Extract the (x, y) coordinate from the center of the cell holding the provided text.  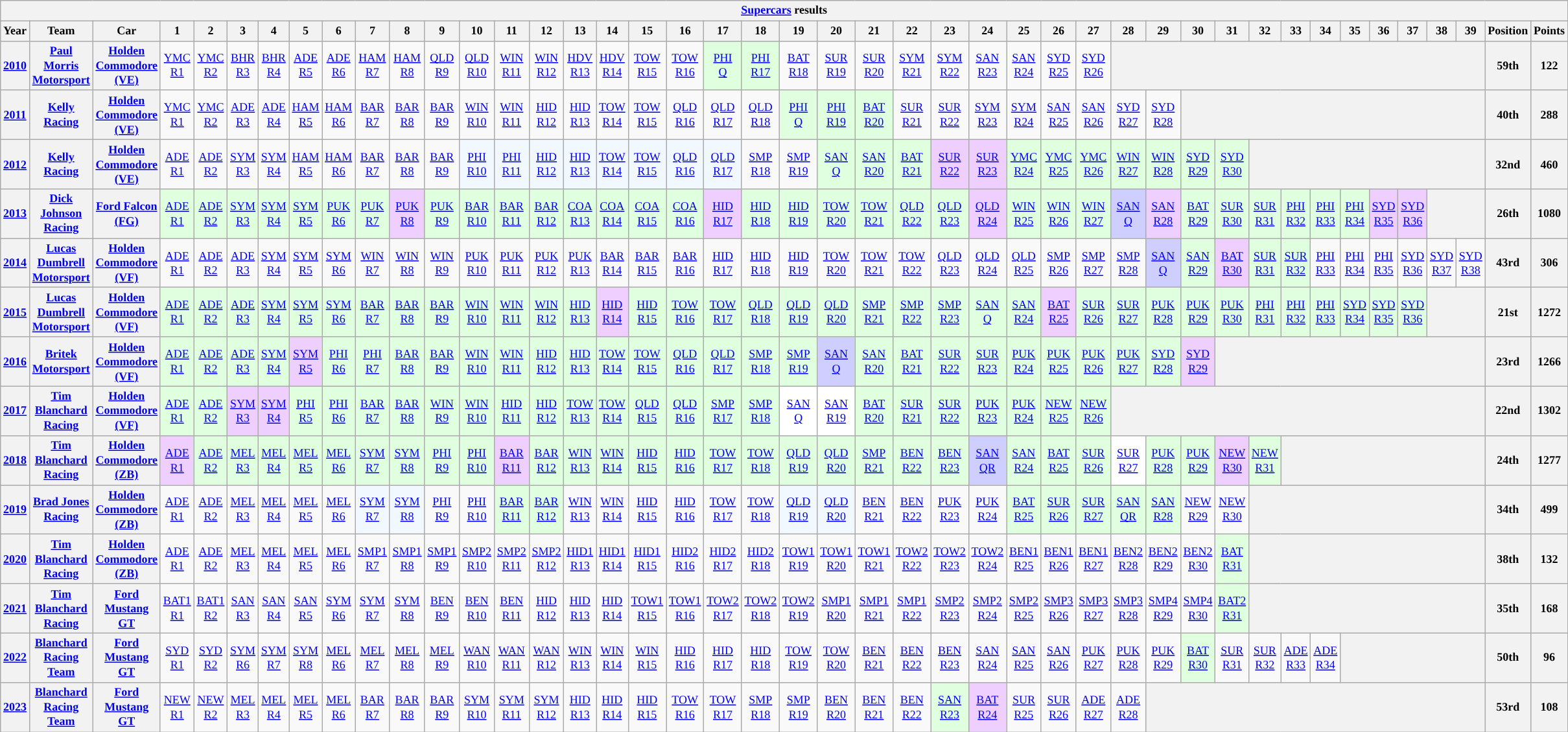
SMP1R21 (874, 608)
SMP1R8 (407, 559)
2013 (16, 214)
ADER27 (1094, 707)
Paul Morris Motorsport (61, 65)
SYDR37 (1442, 263)
Points (1549, 31)
BEN1R27 (1094, 559)
40th (1508, 115)
23 (950, 31)
2019 (16, 510)
38 (1442, 31)
SMP4R29 (1163, 608)
Supercars results (784, 10)
SYDR26 (1094, 65)
1277 (1549, 460)
36 (1383, 31)
31 (1232, 31)
TOWR22 (912, 263)
WINR7 (373, 263)
BHRR3 (243, 65)
QLDR10 (477, 65)
8 (407, 31)
SYMR12 (546, 707)
32nd (1508, 164)
SMP1R20 (836, 608)
SMP3R27 (1094, 608)
2020 (16, 559)
BEN1R26 (1059, 559)
BARR15 (647, 263)
16 (685, 31)
SURR25 (1024, 707)
1302 (1549, 411)
BENR11 (511, 608)
ADER4 (274, 115)
19 (799, 31)
SMP3R28 (1129, 608)
BARR10 (477, 214)
PUKR9 (442, 214)
53rd (1508, 707)
26th (1508, 214)
Ford Falcon (FG) (126, 214)
TOW1R16 (685, 608)
SMP4R30 (1198, 608)
1272 (1549, 312)
HAMR8 (407, 65)
3 (243, 31)
MELR8 (407, 658)
SANR19 (836, 411)
BEN1R25 (1024, 559)
QLDR22 (912, 214)
2021 (16, 608)
SMP2R23 (950, 608)
23rd (1508, 361)
10 (477, 31)
SYDR1 (177, 658)
NEWR1 (177, 707)
39 (1470, 31)
YMCR24 (1024, 164)
50th (1508, 658)
QLDR15 (647, 411)
WINR28 (1163, 164)
HID2R16 (685, 559)
SYDR2 (211, 658)
WANR11 (511, 658)
HDVR14 (613, 65)
SURR19 (836, 65)
14 (613, 31)
26 (1059, 31)
460 (1549, 164)
Brad Jones Racing (61, 510)
PUKR25 (1059, 361)
35 (1355, 31)
BAT2R31 (1232, 608)
TOW2R17 (723, 608)
SYMR10 (477, 707)
PHIR31 (1265, 312)
SMPR22 (912, 312)
BATR24 (987, 707)
13 (580, 31)
27 (1094, 31)
PHIR5 (306, 411)
TOW2R23 (950, 559)
20 (836, 31)
96 (1549, 658)
TOW2R24 (987, 559)
SYDR30 (1232, 164)
22 (912, 31)
PHIR35 (1383, 263)
34th (1508, 510)
32 (1265, 31)
PUKR11 (511, 263)
17 (723, 31)
SYDR34 (1355, 312)
NEWR26 (1094, 411)
18 (760, 31)
YMCR25 (1059, 164)
288 (1549, 115)
BAT1R1 (177, 608)
COAR13 (580, 214)
HID1R13 (580, 559)
306 (1549, 263)
21st (1508, 312)
122 (1549, 65)
WINR26 (1059, 214)
BEN2R30 (1198, 559)
9 (442, 31)
SMP2R11 (511, 559)
SANR5 (306, 608)
ADER34 (1326, 658)
37 (1413, 31)
2012 (16, 164)
24 (987, 31)
15 (647, 31)
43rd (1508, 263)
1080 (1549, 214)
PUKR7 (373, 214)
PUKR8 (407, 214)
HID1R14 (613, 559)
HID2R17 (723, 559)
BARR14 (613, 263)
COAR15 (647, 214)
ADER28 (1129, 707)
HIDR11 (511, 411)
SMP2R10 (477, 559)
2023 (16, 707)
SMPR23 (950, 312)
BARR16 (685, 263)
TOWR19 (799, 658)
2017 (16, 411)
6 (338, 31)
BATR31 (1232, 559)
TOW2R19 (799, 608)
29 (1163, 31)
2016 (16, 361)
PHIR11 (511, 164)
22nd (1508, 411)
QLDR25 (1024, 263)
SURR30 (1232, 214)
BHRR4 (274, 65)
4 (274, 31)
2018 (16, 460)
25 (1024, 31)
2011 (16, 115)
PHIR7 (373, 361)
SMP1R22 (912, 608)
Position (1508, 31)
MELR9 (442, 658)
SMPR17 (723, 411)
SMP3R26 (1059, 608)
Dick Johnson Racing (61, 214)
WANR12 (546, 658)
ADER33 (1296, 658)
ADER6 (338, 65)
2022 (16, 658)
PHIR19 (836, 115)
PUKR10 (477, 263)
TOW1R20 (836, 559)
TOW2R18 (760, 608)
PUKR12 (546, 263)
168 (1549, 608)
35th (1508, 608)
SYDR25 (1059, 65)
SANR3 (243, 608)
SYMR21 (912, 65)
108 (1549, 707)
TOW1R15 (647, 608)
BENR9 (442, 608)
SMPR27 (1094, 263)
5 (306, 31)
SYMR22 (950, 65)
SYMR24 (1024, 115)
NEWR25 (1059, 411)
59th (1508, 65)
132 (1549, 559)
2 (211, 31)
SYDR38 (1470, 263)
2010 (16, 65)
7 (373, 31)
SANR4 (274, 608)
30 (1198, 31)
WINR15 (647, 658)
WANR10 (477, 658)
Team (61, 31)
2014 (16, 263)
11 (511, 31)
33 (1296, 31)
MELR7 (373, 658)
BENR10 (477, 608)
SYMR23 (987, 115)
PUKR26 (1094, 361)
HDVR13 (580, 65)
TOW1R19 (799, 559)
WINR8 (407, 263)
BATR18 (799, 65)
SMP2R24 (987, 608)
SMPR26 (1059, 263)
BEN2R29 (1163, 559)
BAT1R2 (211, 608)
PUKR6 (338, 214)
SYDR27 (1129, 115)
COAR16 (685, 214)
NEWR2 (211, 707)
YMCR26 (1094, 164)
SMP2R12 (546, 559)
SURR20 (874, 65)
Britek Motorsport (61, 361)
ADER5 (306, 65)
38th (1508, 559)
TOWR13 (580, 411)
SMP1R9 (442, 559)
BENR20 (836, 707)
QLDR9 (442, 65)
BEN2R28 (1129, 559)
28 (1129, 31)
TOW2R22 (912, 559)
HID1R15 (647, 559)
SMP2R25 (1024, 608)
NEWR31 (1265, 460)
24th (1508, 460)
34 (1326, 31)
12 (546, 31)
PUKR13 (580, 263)
2015 (16, 312)
Car (126, 31)
NEWR29 (1198, 510)
TOW1R21 (874, 559)
BATR29 (1198, 214)
COAR14 (613, 214)
WINR25 (1024, 214)
SMPR28 (1129, 263)
HAMR7 (373, 65)
PUKR30 (1232, 312)
SANR29 (1198, 263)
SYMR11 (511, 707)
PHIR17 (760, 65)
21 (874, 31)
HID2R18 (760, 559)
1266 (1549, 361)
1 (177, 31)
Year (16, 31)
499 (1549, 510)
SMP1R7 (373, 559)
